Pinpoint the cell where the given text exists, returning its [x, y] midpoint coordinate. 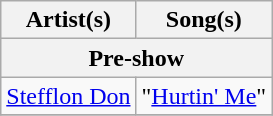
Stefflon Don [68, 96]
"Hurtin' Me" [204, 96]
Pre-show [136, 58]
Song(s) [204, 20]
Artist(s) [68, 20]
